Locate the cell with the specified text and output its (x, y) center coordinate. 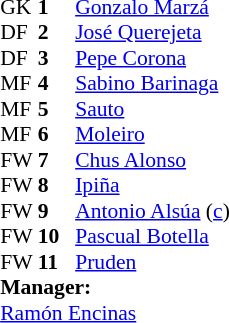
8 (57, 185)
5 (57, 109)
3 (57, 58)
2 (57, 33)
4 (57, 83)
11 (57, 262)
7 (57, 160)
6 (57, 135)
10 (57, 237)
9 (57, 211)
